Pinpoint the cell where the given text exists, returning its (x, y) midpoint coordinate. 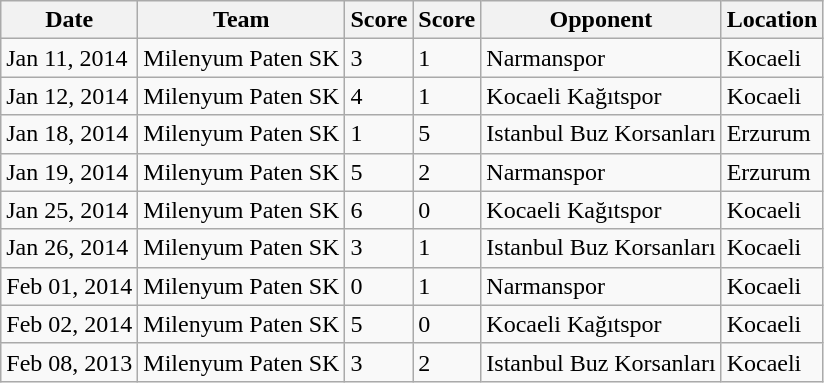
Feb 08, 2013 (70, 362)
Feb 02, 2014 (70, 324)
Location (772, 20)
Opponent (601, 20)
Jan 18, 2014 (70, 134)
4 (379, 96)
Jan 11, 2014 (70, 58)
Jan 19, 2014 (70, 172)
Feb 01, 2014 (70, 286)
Jan 26, 2014 (70, 248)
6 (379, 210)
Date (70, 20)
Jan 25, 2014 (70, 210)
Team (242, 20)
Jan 12, 2014 (70, 96)
